Output the (x, y) coordinate of the center of the cell containing the given text.  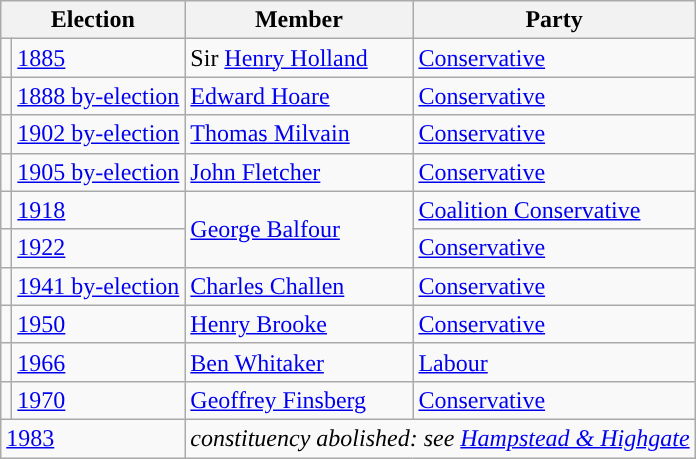
Sir Henry Holland (299, 58)
1970 (98, 400)
John Fletcher (299, 172)
1902 by-election (98, 134)
Party (554, 20)
1950 (98, 324)
George Balfour (299, 229)
Henry Brooke (299, 324)
1983 (93, 438)
Edward Hoare (299, 96)
1941 by-election (98, 286)
1918 (98, 210)
1922 (98, 248)
1888 by-election (98, 96)
Geoffrey Finsberg (299, 400)
constituency abolished: see Hampstead & Highgate (440, 438)
Coalition Conservative (554, 210)
Thomas Milvain (299, 134)
Charles Challen (299, 286)
1885 (98, 58)
Member (299, 20)
Labour (554, 362)
Election (93, 20)
1905 by-election (98, 172)
Ben Whitaker (299, 362)
1966 (98, 362)
